Output the [x, y] coordinate of the center of the cell containing the given text.  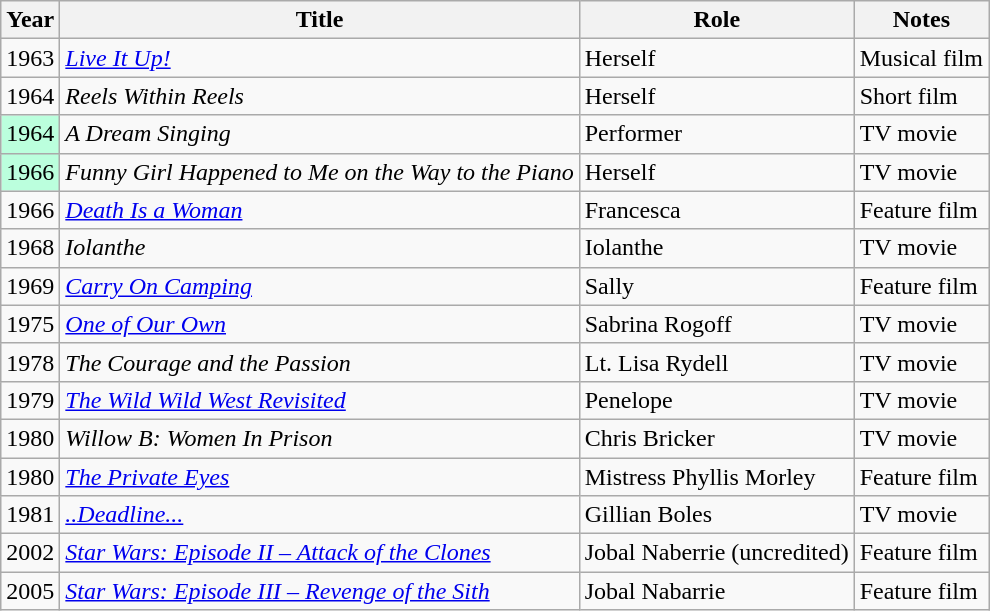
Penelope [716, 400]
The Wild Wild West Revisited [320, 400]
Live It Up! [320, 58]
The Courage and the Passion [320, 362]
Notes [921, 20]
Funny Girl Happened to Me on the Way to the Piano [320, 172]
1963 [30, 58]
Performer [716, 134]
Chris Bricker [716, 438]
Death Is a Woman [320, 210]
Title [320, 20]
Sally [716, 286]
Short film [921, 96]
1979 [30, 400]
Francesca [716, 210]
1981 [30, 515]
Jobal Naberrie (uncredited) [716, 553]
Year [30, 20]
Musical film [921, 58]
Sabrina Rogoff [716, 324]
2005 [30, 591]
Jobal Nabarrie [716, 591]
Willow B: Women In Prison [320, 438]
Carry On Camping [320, 286]
1975 [30, 324]
2002 [30, 553]
A Dream Singing [320, 134]
Reels Within Reels [320, 96]
Star Wars: Episode III – Revenge of the Sith [320, 591]
Star Wars: Episode II – Attack of the Clones [320, 553]
The Private Eyes [320, 477]
..Deadline... [320, 515]
Mistress Phyllis Morley [716, 477]
Lt. Lisa Rydell [716, 362]
1968 [30, 248]
1978 [30, 362]
One of Our Own [320, 324]
Gillian Boles [716, 515]
Role [716, 20]
1969 [30, 286]
